Pinpoint the cell where the given text exists, returning its (X, Y) midpoint coordinate. 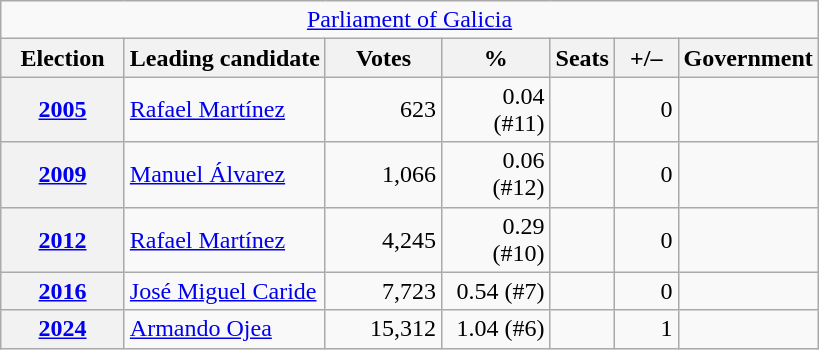
% (496, 58)
Government (748, 58)
Leading candidate (224, 58)
1.04 (#6) (496, 329)
4,245 (383, 240)
Seats (582, 58)
2024 (63, 329)
15,312 (383, 329)
0.06 (#12) (496, 174)
2016 (63, 291)
0.54 (#7) (496, 291)
Manuel Álvarez (224, 174)
1,066 (383, 174)
623 (383, 110)
0.29 (#10) (496, 240)
0.04 (#11) (496, 110)
Votes (383, 58)
2012 (63, 240)
1 (646, 329)
José Miguel Caride (224, 291)
2005 (63, 110)
Armando Ojea (224, 329)
Election (63, 58)
Parliament of Galicia (410, 20)
2009 (63, 174)
+/– (646, 58)
7,723 (383, 291)
